Pinpoint the cell where the given text exists, returning its (x, y) midpoint coordinate. 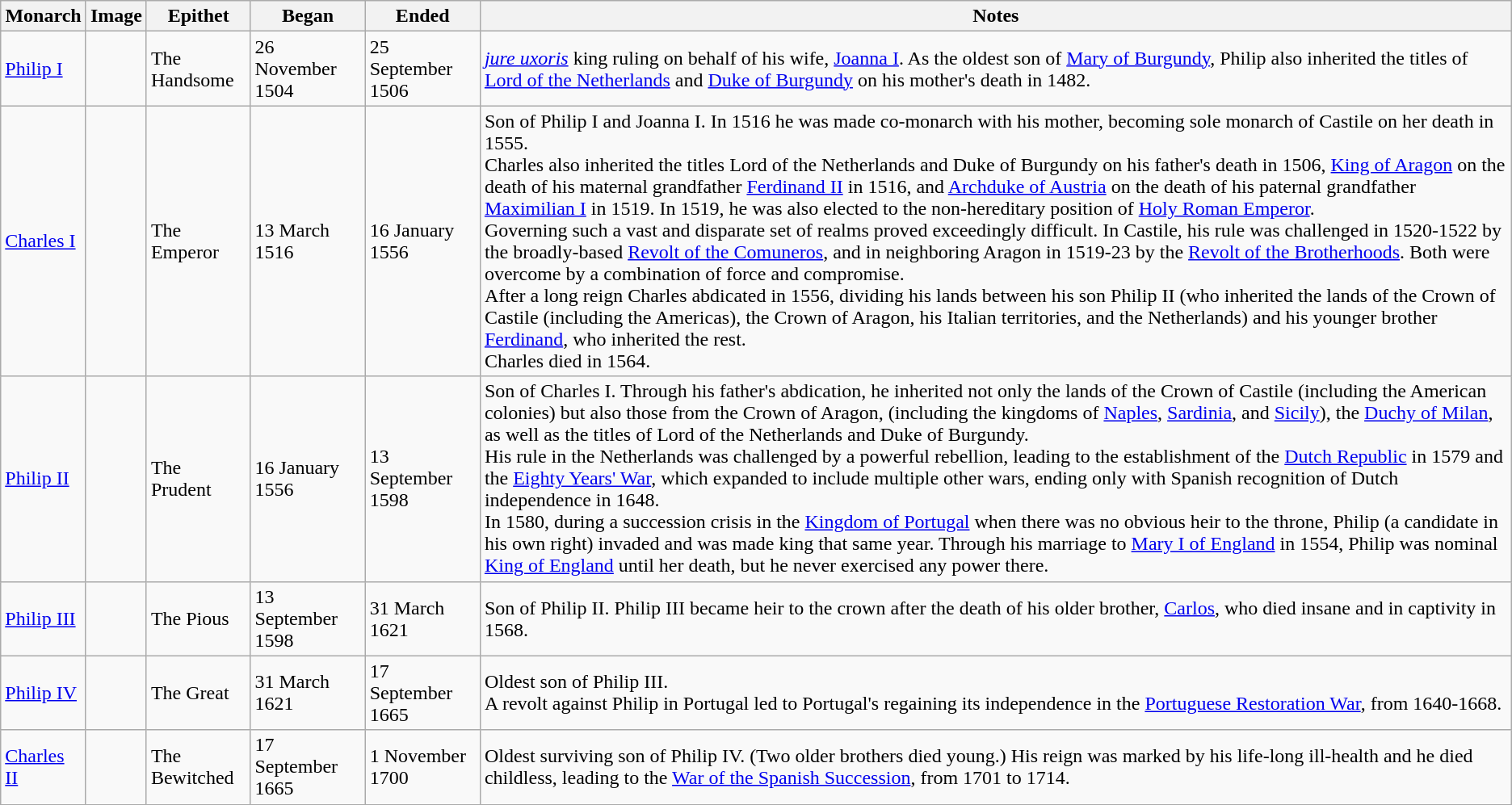
The Handsome (198, 69)
The Prudent (198, 479)
Philip IV (44, 693)
The Great (198, 693)
Began (308, 16)
Philip III (44, 618)
Charles II (44, 767)
Monarch (44, 16)
The Emperor (198, 241)
1 November 1700 (422, 767)
25 September 1506 (422, 69)
Son of Philip II. Philip III became heir to the crown after the death of his older brother, Carlos, who died insane and in captivity in 1568. (995, 618)
Philip I (44, 69)
Notes (995, 16)
The Bewitched (198, 767)
The Pious (198, 618)
13 March 1516 (308, 241)
Charles I (44, 241)
Ended (422, 16)
Image (116, 16)
Philip II (44, 479)
26 November 1504 (308, 69)
Epithet (198, 16)
